Return (x, y) of the center of cell containing provided text 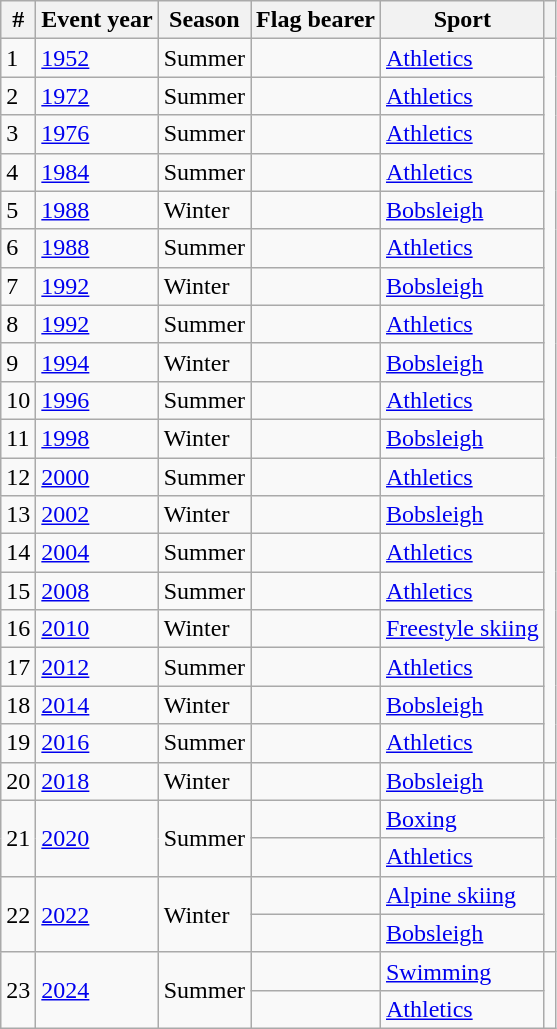
12 (18, 477)
2022 (97, 914)
2024 (97, 990)
1 (18, 58)
2004 (97, 553)
# (18, 20)
Boxing (462, 819)
Sport (462, 20)
11 (18, 438)
15 (18, 591)
1952 (97, 58)
8 (18, 324)
2014 (97, 705)
20 (18, 781)
23 (18, 990)
7 (18, 286)
5 (18, 210)
1998 (97, 438)
2010 (97, 629)
2000 (97, 477)
16 (18, 629)
19 (18, 743)
1994 (97, 362)
18 (18, 705)
6 (18, 248)
14 (18, 553)
Swimming (462, 971)
1972 (97, 96)
1996 (97, 400)
4 (18, 172)
Freestyle skiing (462, 629)
21 (18, 838)
13 (18, 515)
Season (204, 20)
2020 (97, 838)
3 (18, 134)
2018 (97, 781)
Alpine skiing (462, 895)
2012 (97, 667)
2016 (97, 743)
2002 (97, 515)
10 (18, 400)
2008 (97, 591)
Event year (97, 20)
22 (18, 914)
2 (18, 96)
1984 (97, 172)
1976 (97, 134)
17 (18, 667)
9 (18, 362)
Flag bearer (316, 20)
